Identify which cell holds the provided text, then report its (X, Y) central coordinate. 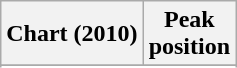
Chart (2010) (72, 34)
Peakposition (189, 34)
